For the text-containing cell, return its midpoint in (x, y) coordinate format. 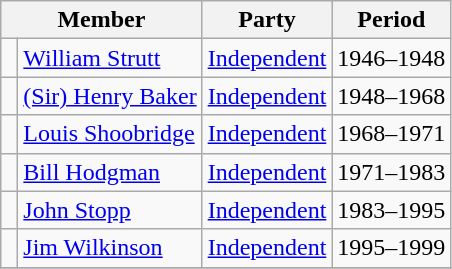
1946–1948 (392, 58)
Party (267, 20)
1983–1995 (392, 210)
1968–1971 (392, 134)
Louis Shoobridge (110, 134)
Bill Hodgman (110, 172)
(Sir) Henry Baker (110, 96)
1995–1999 (392, 248)
Member (102, 20)
Jim Wilkinson (110, 248)
John Stopp (110, 210)
Period (392, 20)
1948–1968 (392, 96)
1971–1983 (392, 172)
William Strutt (110, 58)
